Identify which cell holds the provided text, then report its [X, Y] central coordinate. 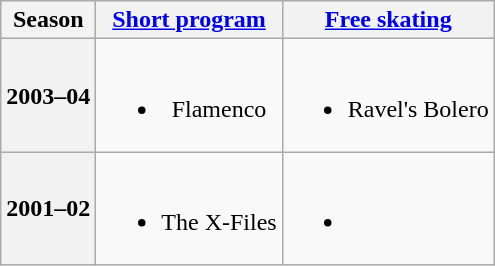
The X-Files [189, 208]
Ravel's Bolero [388, 96]
2003–04 [48, 96]
Short program [189, 20]
Season [48, 20]
2001–02 [48, 208]
Flamenco [189, 96]
Free skating [388, 20]
